Return the [x, y] coordinate for the center point of the cell that contains the specified text.  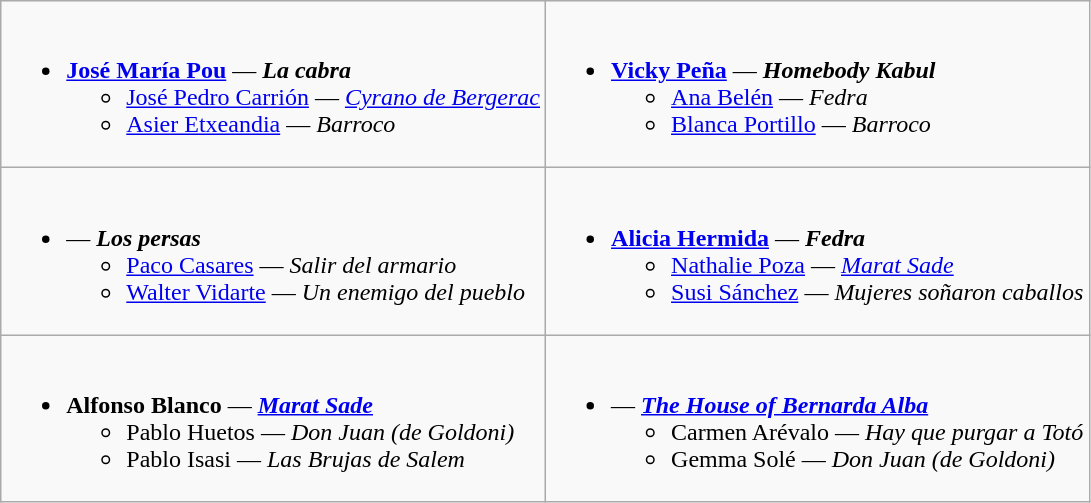
— The House of Bernarda AlbaCarmen Arévalo — Hay que purgar a TotóGemma Solé — Don Juan (de Goldoni) [818, 418]
Vicky Peña — Homebody KabulAna Belén — FedraBlanca Portillo — Barroco [818, 84]
José María Pou — La cabraJosé Pedro Carrión — Cyrano de BergeracAsier Etxeandia — Barroco [274, 84]
Alicia Hermida — FedraNathalie Poza — Marat SadeSusi Sánchez — Mujeres soñaron caballos [818, 252]
— Los persasPaco Casares — Salir del armarioWalter Vidarte — Un enemigo del pueblo [274, 252]
Alfonso Blanco — Marat SadePablo Huetos — Don Juan (de Goldoni)Pablo Isasi — Las Brujas de Salem [274, 418]
